Capture the cell that displays the provided text and extract its (X, Y) central coordinate. 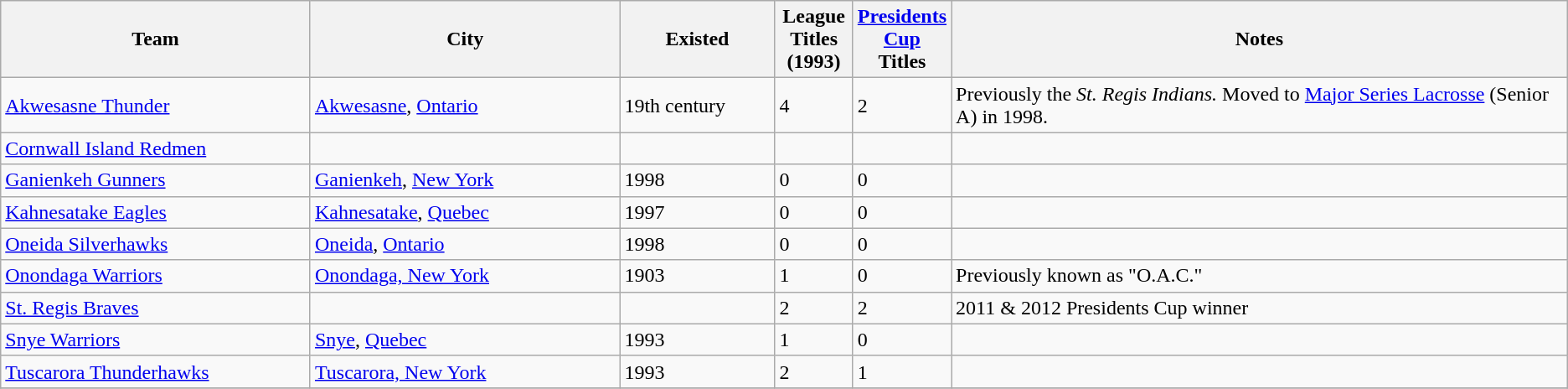
Oneida Silverhawks (156, 244)
Akwesasne Thunder (156, 106)
Snye, Quebec (464, 340)
Notes (1260, 39)
League Titles (1993) (814, 39)
Kahnesatake, Quebec (464, 212)
2011 & 2012 Presidents Cup winner (1260, 308)
Kahnesatake Eagles (156, 212)
Team (156, 39)
Tuscarora Thunderhawks (156, 371)
Ganienkeh, New York (464, 180)
4 (814, 106)
Previously known as "O.A.C." (1260, 276)
Onondaga, New York (464, 276)
City (464, 39)
1997 (697, 212)
Tuscarora, New York (464, 371)
Snye Warriors (156, 340)
Akwesasne, Ontario (464, 106)
St. Regis Braves (156, 308)
Oneida, Ontario (464, 244)
Cornwall Island Redmen (156, 148)
Existed (697, 39)
1903 (697, 276)
Previously the St. Regis Indians. Moved to Major Series Lacrosse (Senior A) in 1998. (1260, 106)
Ganienkeh Gunners (156, 180)
Presidents Cup Titles (901, 39)
Onondaga Warriors (156, 276)
19th century (697, 106)
